Scan for the cell matching the given text and deliver its [X, Y] coordinate at center. 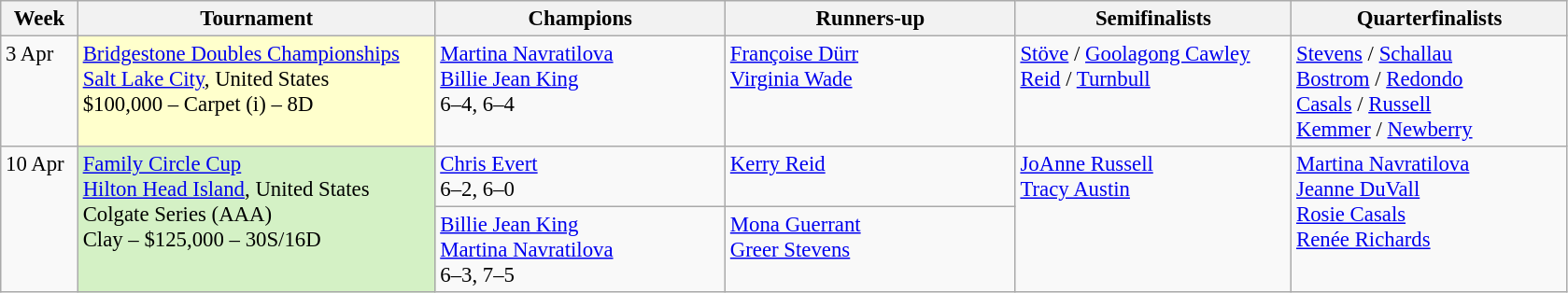
Mona Guerrant Greer Stevens [870, 250]
Family Circle Cup Hilton Head Island, United StatesColgate Series (AAA)Clay – $125,000 – 30S/16D [256, 219]
Chris Evert 6–2, 6–0 [581, 177]
Week [39, 19]
Semifinalists [1153, 19]
Martina Navratilova Billie Jean King 6–4, 6–4 [581, 91]
Quarterfinalists [1430, 19]
Billie Jean King Martina Navratilova 6–3, 7–5 [581, 250]
Kerry Reid [870, 177]
3 Apr [39, 91]
Runners-up [870, 19]
Tournament [256, 19]
Bridgestone Doubles Championships Salt Lake City, United States$100,000 – Carpet (i) – 8D [256, 91]
JoAnne Russell Tracy Austin [1153, 219]
Françoise Dürr Virginia Wade [870, 91]
Martina Navratilova Jeanne DuVall Rosie Casals Renée Richards [1430, 219]
Champions [581, 19]
Stöve / Goolagong Cawley Reid / Turnbull [1153, 91]
10 Apr [39, 219]
Stevens / Schallau Bostrom / Redondo Casals / Russell Kemmer / Newberry [1430, 91]
